Detect which cell encompasses the target text, then output its [X, Y] center coordinate. 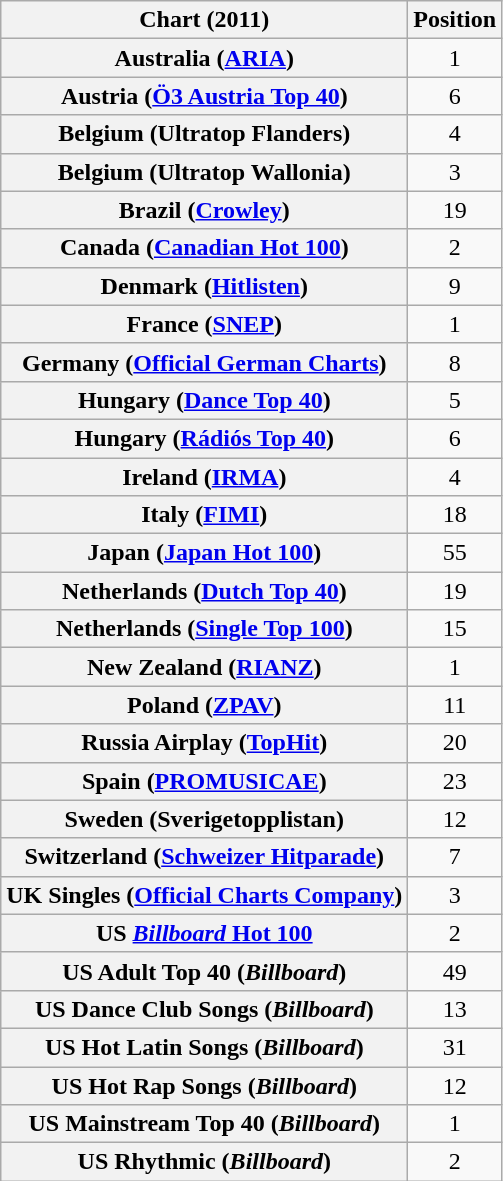
US Adult Top 40 (Billboard) [204, 971]
New Zealand (RIANZ) [204, 667]
Russia Airplay (TopHit) [204, 743]
Chart (2011) [204, 20]
18 [455, 515]
Netherlands (Single Top 100) [204, 629]
US Rhythmic (Billboard) [204, 1162]
France (SNEP) [204, 324]
Hungary (Dance Top 40) [204, 400]
Belgium (Ultratop Flanders) [204, 134]
US Billboard Hot 100 [204, 933]
Switzerland (Schweizer Hitparade) [204, 857]
UK Singles (Official Charts Company) [204, 895]
20 [455, 743]
Position [455, 20]
11 [455, 705]
Germany (Official German Charts) [204, 362]
US Hot Latin Songs (Billboard) [204, 1047]
Spain (PROMUSICAE) [204, 781]
31 [455, 1047]
55 [455, 553]
Denmark (Hitlisten) [204, 286]
Japan (Japan Hot 100) [204, 553]
Belgium (Ultratop Wallonia) [204, 172]
Poland (ZPAV) [204, 705]
Austria (Ö3 Austria Top 40) [204, 96]
15 [455, 629]
Brazil (Crowley) [204, 210]
9 [455, 286]
Canada (Canadian Hot 100) [204, 248]
Italy (FIMI) [204, 515]
13 [455, 1009]
Netherlands (Dutch Top 40) [204, 591]
US Hot Rap Songs (Billboard) [204, 1085]
49 [455, 971]
23 [455, 781]
US Dance Club Songs (Billboard) [204, 1009]
US Mainstream Top 40 (Billboard) [204, 1124]
8 [455, 362]
5 [455, 400]
Hungary (Rádiós Top 40) [204, 438]
Sweden (Sverigetopplistan) [204, 819]
Ireland (IRMA) [204, 477]
Australia (ARIA) [204, 58]
7 [455, 857]
